For the text-containing cell, return its midpoint in (X, Y) coordinate format. 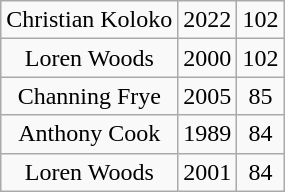
2001 (208, 172)
2005 (208, 96)
2022 (208, 20)
2000 (208, 58)
Channing Frye (90, 96)
Anthony Cook (90, 134)
Christian Koloko (90, 20)
1989 (208, 134)
85 (260, 96)
